Locate the cell with the specified text and output its (X, Y) center coordinate. 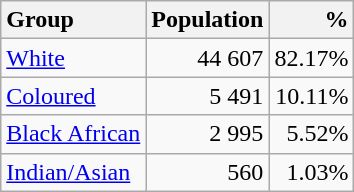
2 995 (208, 134)
5 491 (208, 96)
Group (74, 20)
Indian/Asian (74, 172)
Coloured (74, 96)
% (312, 20)
1.03% (312, 172)
Black African (74, 134)
44 607 (208, 58)
5.52% (312, 134)
White (74, 58)
Population (208, 20)
82.17% (312, 58)
560 (208, 172)
10.11% (312, 96)
